From the cell containing the given text, extract its center point as [x, y] coordinate. 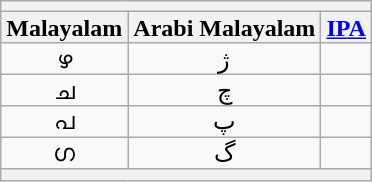
ഗ [64, 154]
Arabi Malayalam [224, 28]
പ [64, 122]
ച [64, 90]
گ [224, 154]
پ [224, 122]
ژ [224, 58]
ഴ [64, 58]
چ [224, 90]
Malayalam [64, 28]
IPA [346, 28]
